Search for the cell housing the specified text and yield its (X, Y) center coordinate. 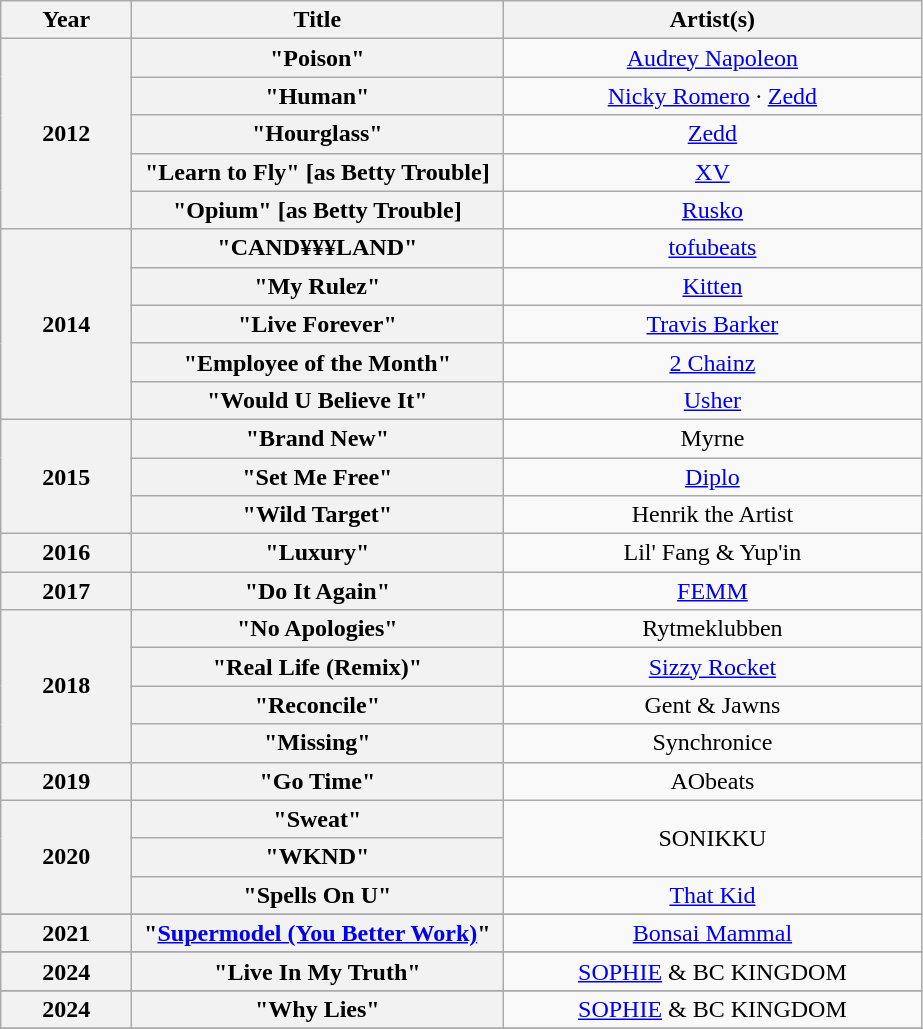
Synchronice (712, 743)
Lil' Fang & Yup'in (712, 553)
FEMM (712, 591)
"No Apologies" (318, 629)
2019 (66, 781)
SONIKKU (712, 838)
"Would U Believe It" (318, 400)
Artist(s) (712, 20)
Rusko (712, 210)
Gent & Jawns (712, 705)
AObeats (712, 781)
"Go Time" (318, 781)
"Luxury" (318, 553)
Myrne (712, 438)
Henrik the Artist (712, 515)
"Brand New" (318, 438)
Zedd (712, 134)
"Live Forever" (318, 324)
"Reconcile" (318, 705)
Sizzy Rocket (712, 667)
XV (712, 172)
Title (318, 20)
2016 (66, 553)
Usher (712, 400)
2018 (66, 686)
"Human" (318, 96)
Bonsai Mammal (712, 933)
Travis Barker (712, 324)
"Supermodel (You Better Work)" (318, 933)
2 Chainz (712, 362)
"Why Lies" (318, 1009)
2015 (66, 476)
"WKND" (318, 857)
2020 (66, 857)
"Learn to Fly" [as Betty Trouble] (318, 172)
"Live In My Truth" (318, 971)
2012 (66, 134)
2014 (66, 324)
Year (66, 20)
tofubeats (712, 248)
Kitten (712, 286)
Rytmeklubben (712, 629)
"Wild Target" (318, 515)
"My Rulez" (318, 286)
2021 (66, 933)
"Do It Again" (318, 591)
"Spells On U" (318, 895)
Audrey Napoleon (712, 58)
"CAND¥¥¥LAND" (318, 248)
That Kid (712, 895)
"Poison" (318, 58)
Diplo (712, 477)
"Hourglass" (318, 134)
"Set Me Free" (318, 477)
"Real Life (Remix)" (318, 667)
2017 (66, 591)
"Missing" (318, 743)
"Employee of the Month" (318, 362)
"Sweat" (318, 819)
"Opium" [as Betty Trouble] (318, 210)
Nicky Romero · Zedd (712, 96)
